Pinpoint the cell where the given text exists, returning its (x, y) midpoint coordinate. 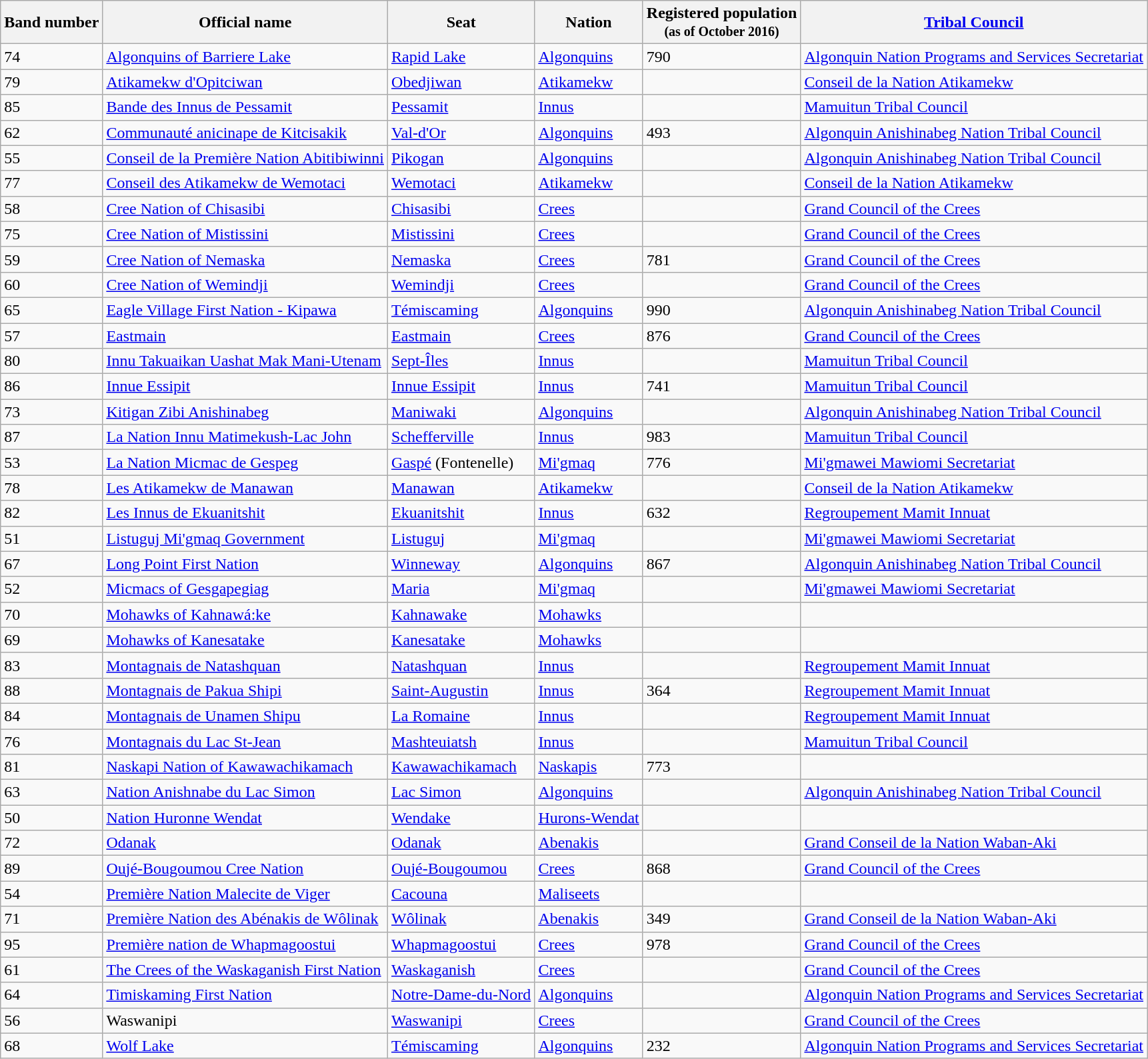
60 (52, 285)
Les Atikamekw de Manawan (245, 488)
Sept-Îles (461, 361)
89 (52, 868)
50 (52, 818)
Ekuanitshit (461, 513)
53 (52, 463)
70 (52, 614)
Pikogan (461, 158)
75 (52, 234)
Oujé-Bougoumou Cree Nation (245, 868)
Les Innus de Ekuanitshit (245, 513)
868 (721, 868)
80 (52, 361)
Micmacs of Gesgapegiag (245, 589)
493 (721, 133)
71 (52, 919)
Mohawks of Kahnawá:ke (245, 614)
Seat (461, 23)
Tribal Council (974, 23)
Eagle Village First Nation - Kipawa (245, 310)
Val-d'Or (461, 133)
Nemaska (461, 259)
79 (52, 82)
The Crees of the Waskaganish First Nation (245, 970)
Timiskaming First Nation (245, 995)
73 (52, 412)
Wendake (461, 818)
Nation Huronne Wendat (245, 818)
54 (52, 894)
Wemotaci (461, 183)
86 (52, 387)
67 (52, 564)
Bande des Innus de Pessamit (245, 107)
Naskapi Nation of Kawawachikamach (245, 767)
Hurons-Wendat (589, 818)
56 (52, 1020)
Conseil des Atikamekw de Wemotaci (245, 183)
Band number (52, 23)
Cree Nation of Wemindji (245, 285)
Chisasibi (461, 209)
Montagnais de Unamen Shipu (245, 716)
Maniwaki (461, 412)
Maliseets (589, 894)
781 (721, 259)
69 (52, 640)
741 (721, 387)
Mistissini (461, 234)
Wôlinak (461, 919)
Kahnawake (461, 614)
Montagnais de Pakua Shipi (245, 690)
Official name (245, 23)
61 (52, 970)
Nation (589, 23)
57 (52, 335)
Long Point First Nation (245, 564)
63 (52, 792)
Algonquins of Barriere Lake (245, 57)
Obedjiwan (461, 82)
773 (721, 767)
Listuguj Mi'gmaq Government (245, 538)
Kitigan Zibi Anishinabeg (245, 412)
Schefferville (461, 437)
87 (52, 437)
Registered population(as of October 2016) (721, 23)
Montagnais de Natashquan (245, 665)
Innu Takuaikan Uashat Mak Mani-Utenam (245, 361)
Kanesatake (461, 640)
Conseil de la Première Nation Abitibiwinni (245, 158)
La Romaine (461, 716)
Rapid Lake (461, 57)
78 (52, 488)
Manawan (461, 488)
Notre-Dame-du-Nord (461, 995)
Winneway (461, 564)
Oujé-Bougoumou (461, 868)
Wemindji (461, 285)
La Nation Innu Matimekush-Lac John (245, 437)
Première nation de Whapmagoostui (245, 944)
76 (52, 742)
790 (721, 57)
Atikamekw d'Opitciwan (245, 82)
51 (52, 538)
83 (52, 665)
La Nation Micmac de Gespeg (245, 463)
Cree Nation of Chisasibi (245, 209)
82 (52, 513)
Pessamit (461, 107)
Première Nation Malecite de Viger (245, 894)
Lac Simon (461, 792)
64 (52, 995)
84 (52, 716)
983 (721, 437)
95 (52, 944)
Naskapis (589, 767)
364 (721, 690)
Listuguj (461, 538)
Nation Anishnabe du Lac Simon (245, 792)
Saint-Augustin (461, 690)
81 (52, 767)
Mashteuiatsh (461, 742)
867 (721, 564)
Cree Nation of Nemaska (245, 259)
Cree Nation of Mistissini (245, 234)
Wolf Lake (245, 1046)
72 (52, 843)
Waskaganish (461, 970)
Première Nation des Abénakis de Wôlinak (245, 919)
58 (52, 209)
85 (52, 107)
776 (721, 463)
62 (52, 133)
Natashquan (461, 665)
Mohawks of Kanesatake (245, 640)
55 (52, 158)
77 (52, 183)
65 (52, 310)
52 (52, 589)
232 (721, 1046)
349 (721, 919)
88 (52, 690)
Cacouna (461, 894)
Maria (461, 589)
876 (721, 335)
Kawawachikamach (461, 767)
Gaspé (Fontenelle) (461, 463)
68 (52, 1046)
978 (721, 944)
990 (721, 310)
Whapmagoostui (461, 944)
Communauté anicinape de Kitcisakik (245, 133)
632 (721, 513)
74 (52, 57)
Montagnais du Lac St-Jean (245, 742)
59 (52, 259)
